Extract the [X, Y] coordinate from the center of the cell holding the provided text.  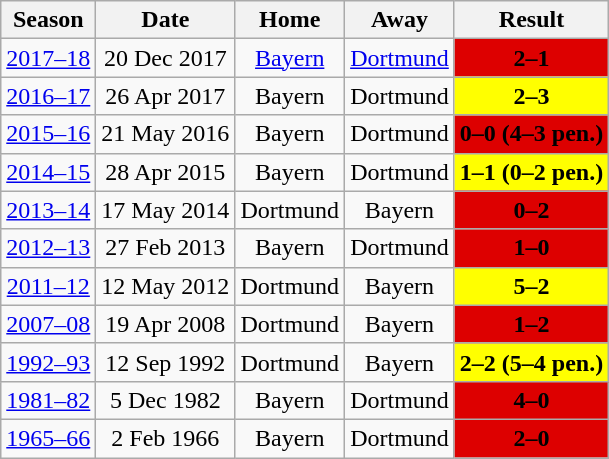
2013–14 [48, 210]
21 May 2016 [166, 134]
27 Feb 2013 [166, 248]
2007–08 [48, 324]
12 May 2012 [166, 286]
Date [166, 20]
2012–13 [48, 248]
2–1 [531, 58]
2–0 [531, 438]
2017–18 [48, 58]
26 Apr 2017 [166, 96]
1981–82 [48, 400]
1–2 [531, 324]
2–2 (5–4 pen.) [531, 362]
2015–16 [48, 134]
5–2 [531, 286]
Home [290, 20]
2016–17 [48, 96]
2 Feb 1966 [166, 438]
1992–93 [48, 362]
Away [400, 20]
20 Dec 2017 [166, 58]
4–0 [531, 400]
17 May 2014 [166, 210]
28 Apr 2015 [166, 172]
1965–66 [48, 438]
12 Sep 1992 [166, 362]
2014–15 [48, 172]
19 Apr 2008 [166, 324]
0–2 [531, 210]
5 Dec 1982 [166, 400]
0–0 (4–3 pen.) [531, 134]
2–3 [531, 96]
1–0 [531, 248]
2011–12 [48, 286]
Result [531, 20]
Season [48, 20]
1–1 (0–2 pen.) [531, 172]
